Pinpoint the cell where the given text exists, returning its [X, Y] midpoint coordinate. 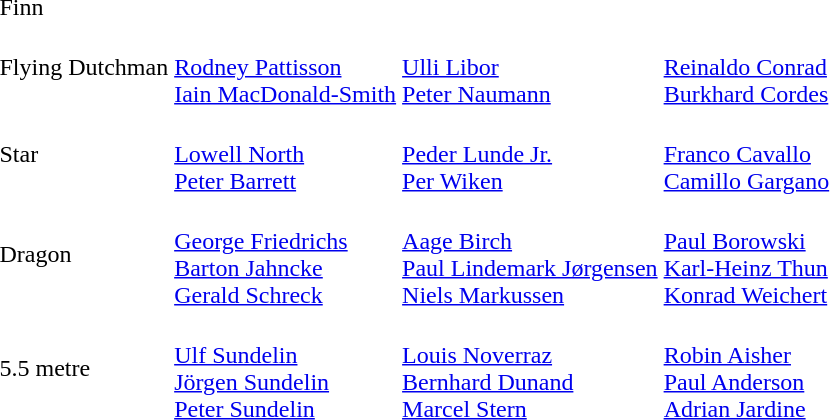
Lowell NorthPeter Barrett [286, 154]
Rodney PattissonIain MacDonald-Smith [286, 67]
George FriedrichsBarton JahnckeGerald Schreck [286, 254]
Aage BirchPaul Lindemark JørgensenNiels Markussen [530, 254]
Peder Lunde Jr.Per Wiken [530, 154]
Ulli LiborPeter Naumann [530, 67]
